Capture the cell that displays the provided text and extract its (x, y) central coordinate. 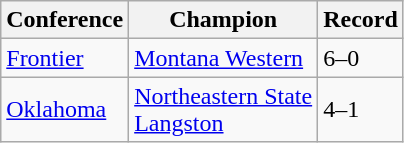
Oklahoma (65, 110)
Montana Western (224, 58)
Champion (224, 20)
Frontier (65, 58)
6–0 (361, 58)
4–1 (361, 110)
Conference (65, 20)
Record (361, 20)
Northeastern StateLangston (224, 110)
